Output the (X, Y) coordinate of the center of the cell containing the given text.  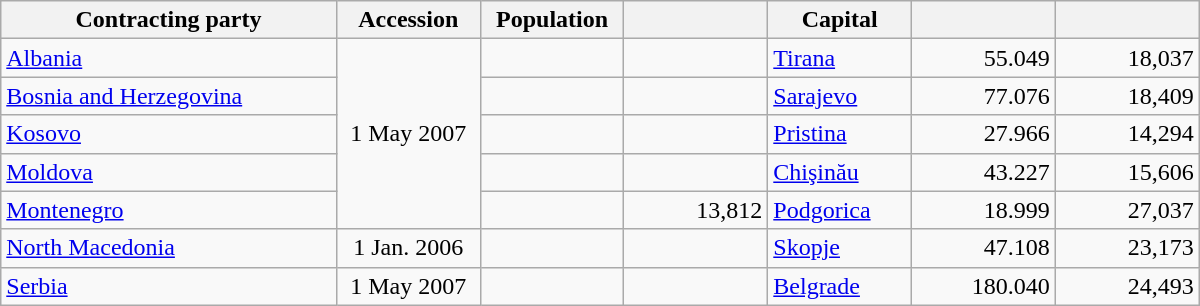
Pristina (840, 134)
180.040 (984, 286)
23,173 (1127, 248)
27,037 (1127, 210)
Serbia (169, 286)
18,409 (1127, 96)
24,493 (1127, 286)
43.227 (984, 172)
13,812 (696, 210)
55.049 (984, 58)
15,606 (1127, 172)
Montenegro (169, 210)
Contracting party (169, 20)
Bosnia and Herzegovina (169, 96)
North Macedonia (169, 248)
Population (552, 20)
27.966 (984, 134)
Skopje (840, 248)
Tirana (840, 58)
18,037 (1127, 58)
Sarajevo (840, 96)
Capital (840, 20)
Belgrade (840, 286)
Albania (169, 58)
Moldova (169, 172)
Podgorica (840, 210)
18.999 (984, 210)
77.076 (984, 96)
Kosovo (169, 134)
47.108 (984, 248)
Accession (408, 20)
14,294 (1127, 134)
1 Jan. 2006 (408, 248)
Chişinău (840, 172)
